Return (X, Y) of the center of cell containing provided text 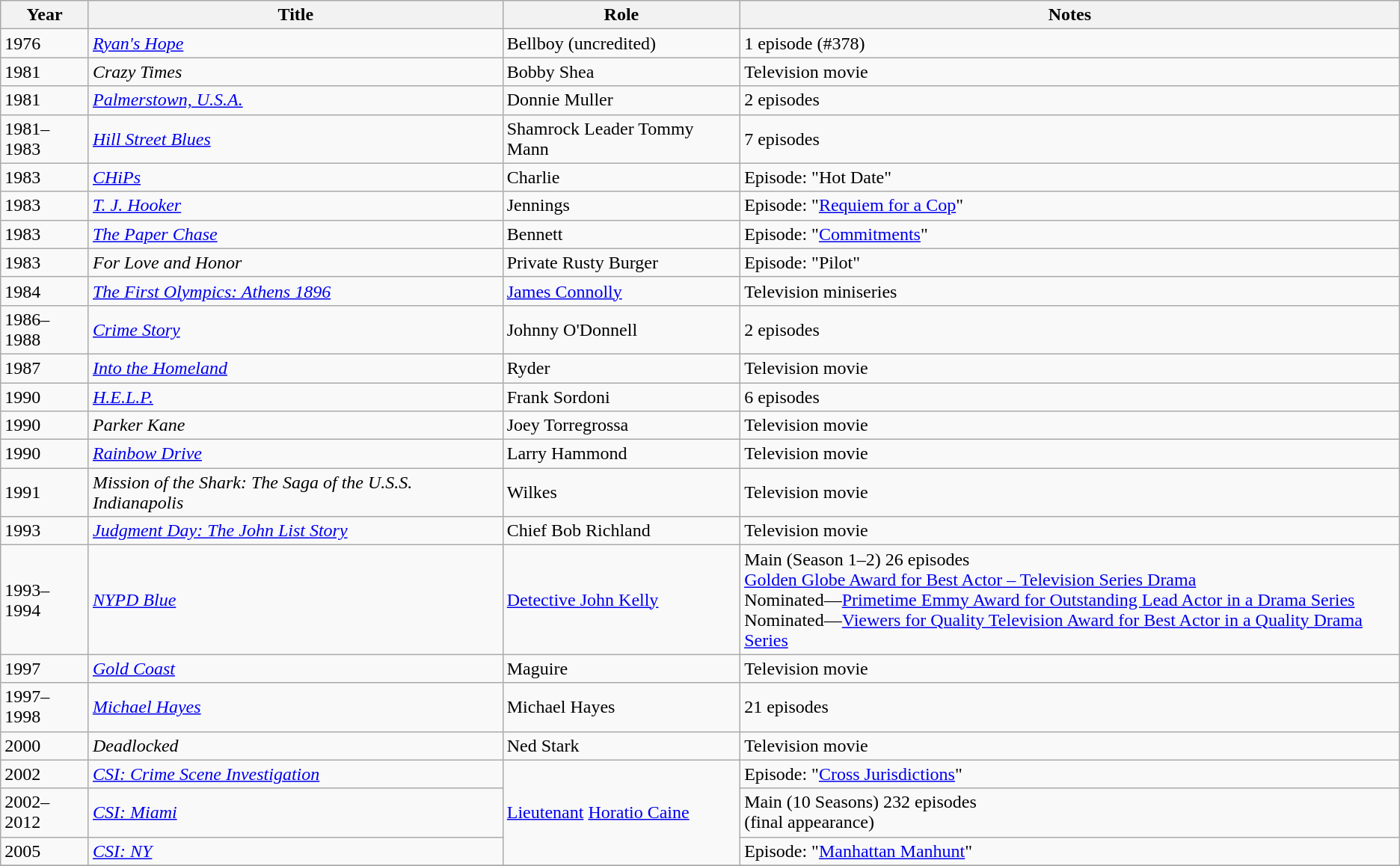
Role (621, 15)
Judgment Day: The John List Story (295, 531)
Episode: "Requiem for a Cop" (1070, 206)
The First Olympics: Athens 1896 (295, 291)
Chief Bob Richland (621, 531)
1991 (45, 492)
1993 (45, 531)
T. J. Hooker (295, 206)
Johnny O'Donnell (621, 329)
1986–1988 (45, 329)
CSI: NY (295, 851)
Year (45, 15)
Ryder (621, 368)
Episode: "Pilot" (1070, 262)
Deadlocked (295, 746)
CSI: Crime Scene Investigation (295, 774)
1981–1983 (45, 139)
2002 (45, 774)
Private Rusty Burger (621, 262)
Larry Hammond (621, 454)
For Love and Honor (295, 262)
CHiPs (295, 177)
Charlie (621, 177)
Ryan's Hope (295, 43)
2002–2012 (45, 812)
Joey Torregrossa (621, 426)
Main (10 Seasons) 232 episodes(final appearance) (1070, 812)
1 episode (#378) (1070, 43)
James Connolly (621, 291)
NYPD Blue (295, 600)
Bellboy (uncredited) (621, 43)
Frank Sordoni (621, 397)
Mission of the Shark: The Saga of the U.S.S. Indianapolis (295, 492)
Palmerstown, U.S.A. (295, 100)
Maguire (621, 669)
1984 (45, 291)
Gold Coast (295, 669)
Jennings (621, 206)
Hill Street Blues (295, 139)
Rainbow Drive (295, 454)
2000 (45, 746)
Ned Stark (621, 746)
7 episodes (1070, 139)
Crime Story (295, 329)
H.E.L.P. (295, 397)
21 episodes (1070, 707)
1976 (45, 43)
Episode: "Manhattan Manhunt" (1070, 851)
Into the Homeland (295, 368)
1993–1994 (45, 600)
1997–1998 (45, 707)
Donnie Muller (621, 100)
Parker Kane (295, 426)
6 episodes (1070, 397)
Crazy Times (295, 72)
Episode: "Commitments" (1070, 234)
Notes (1070, 15)
Shamrock Leader Tommy Mann (621, 139)
The Paper Chase (295, 234)
2005 (45, 851)
1987 (45, 368)
Wilkes (621, 492)
Episode: "Cross Jurisdictions" (1070, 774)
Television miniseries (1070, 291)
Title (295, 15)
CSI: Miami (295, 812)
Detective John Kelly (621, 600)
1997 (45, 669)
Bennett (621, 234)
Bobby Shea (621, 72)
Episode: "Hot Date" (1070, 177)
Lieutenant Horatio Caine (621, 812)
